Extract the [X, Y] coordinate from the center of the cell holding the provided text.  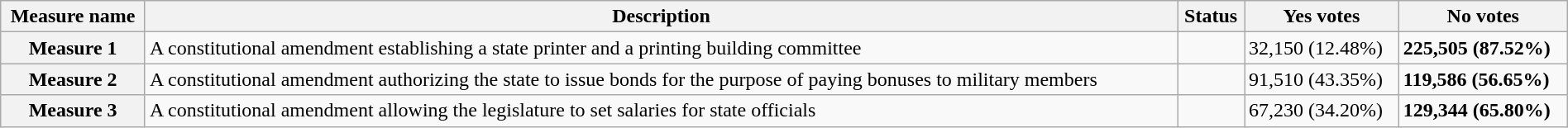
32,150 (12.48%) [1322, 48]
91,510 (43.35%) [1322, 79]
Measure 1 [73, 48]
No votes [1483, 17]
A constitutional amendment establishing a state printer and a printing building committee [661, 48]
Description [661, 17]
119,586 (56.65%) [1483, 79]
A constitutional amendment allowing the legislature to set salaries for state officials [661, 111]
Measure 3 [73, 111]
Measure name [73, 17]
Yes votes [1322, 17]
Status [1211, 17]
A constitutional amendment authorizing the state to issue bonds for the purpose of paying bonuses to military members [661, 79]
67,230 (34.20%) [1322, 111]
Measure 2 [73, 79]
129,344 (65.80%) [1483, 111]
225,505 (87.52%) [1483, 48]
